Return (X, Y) of the center of cell containing provided text 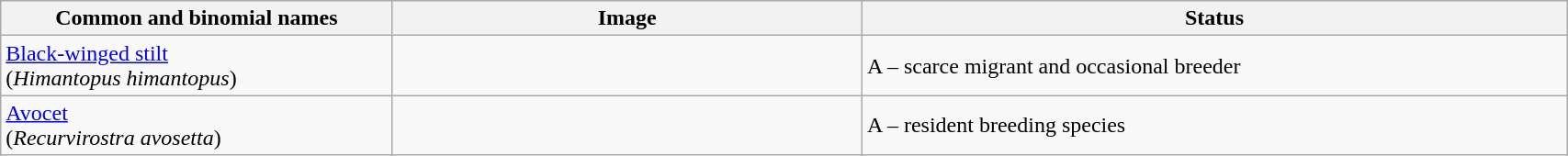
Avocet(Recurvirostra avosetta) (197, 125)
A – resident breeding species (1214, 125)
Common and binomial names (197, 18)
Status (1214, 18)
Black-winged stilt(Himantopus himantopus) (197, 66)
A – scarce migrant and occasional breeder (1214, 66)
Image (626, 18)
